Return (x, y) of the center of cell containing provided text 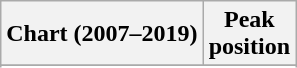
Peakposition (249, 34)
Chart (2007–2019) (102, 34)
